For the text-containing cell, return its midpoint in (X, Y) coordinate format. 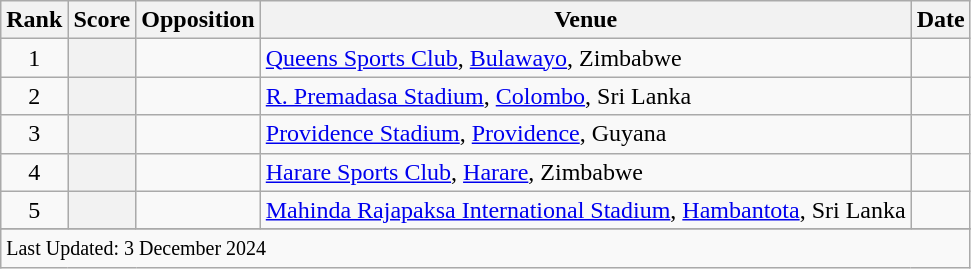
4 (34, 172)
5 (34, 210)
1 (34, 58)
3 (34, 134)
Score (102, 20)
Opposition (198, 20)
Rank (34, 20)
Harare Sports Club, Harare, Zimbabwe (586, 172)
Date (940, 20)
2 (34, 96)
Queens Sports Club, Bulawayo, Zimbabwe (586, 58)
R. Premadasa Stadium, Colombo, Sri Lanka (586, 96)
Last Updated: 3 December 2024 (486, 248)
Venue (586, 20)
Providence Stadium, Providence, Guyana (586, 134)
Mahinda Rajapaksa International Stadium, Hambantota, Sri Lanka (586, 210)
